Scan for the cell matching the given text and deliver its [X, Y] coordinate at center. 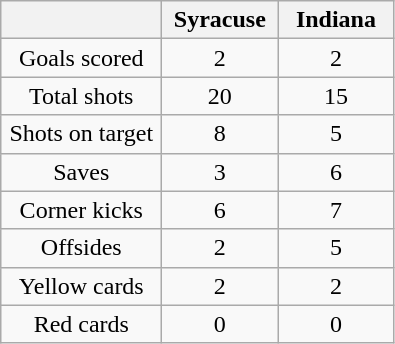
3 [220, 172]
20 [220, 96]
Syracuse [220, 20]
Shots on target [82, 134]
7 [336, 210]
Yellow cards [82, 286]
Indiana [336, 20]
Saves [82, 172]
Corner kicks [82, 210]
Red cards [82, 324]
Goals scored [82, 58]
Total shots [82, 96]
Offsides [82, 248]
8 [220, 134]
15 [336, 96]
